Extract the (x, y) coordinate from the center of the cell holding the provided text.  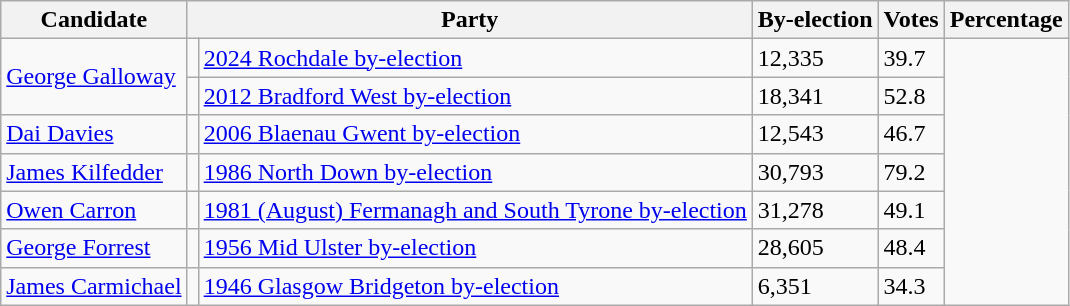
1986 North Down by-election (475, 172)
31,278 (815, 210)
39.7 (911, 58)
34.3 (911, 286)
48.4 (911, 248)
28,605 (815, 248)
Votes (911, 20)
2024 Rochdale by-election (475, 58)
By-election (815, 20)
46.7 (911, 134)
George Forrest (94, 248)
James Carmichael (94, 286)
1956 Mid Ulster by-election (475, 248)
18,341 (815, 96)
12,543 (815, 134)
2006 Blaenau Gwent by-election (475, 134)
Party (470, 20)
George Galloway (94, 77)
Owen Carron (94, 210)
30,793 (815, 172)
Percentage (1006, 20)
2012 Bradford West by-election (475, 96)
1981 (August) Fermanagh and South Tyrone by-election (475, 210)
52.8 (911, 96)
1946 Glasgow Bridgeton by-election (475, 286)
Candidate (94, 20)
79.2 (911, 172)
49.1 (911, 210)
James Kilfedder (94, 172)
12,335 (815, 58)
6,351 (815, 286)
Dai Davies (94, 134)
